Locate the cell with the specified text and output its (x, y) center coordinate. 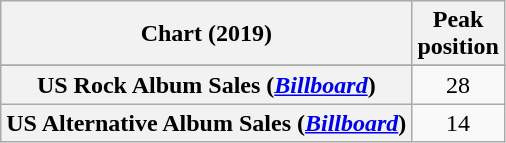
14 (458, 123)
28 (458, 85)
Peakposition (458, 34)
US Alternative Album Sales (Billboard) (206, 123)
US Rock Album Sales (Billboard) (206, 85)
Chart (2019) (206, 34)
